Locate the cell with the specified text and output its (x, y) center coordinate. 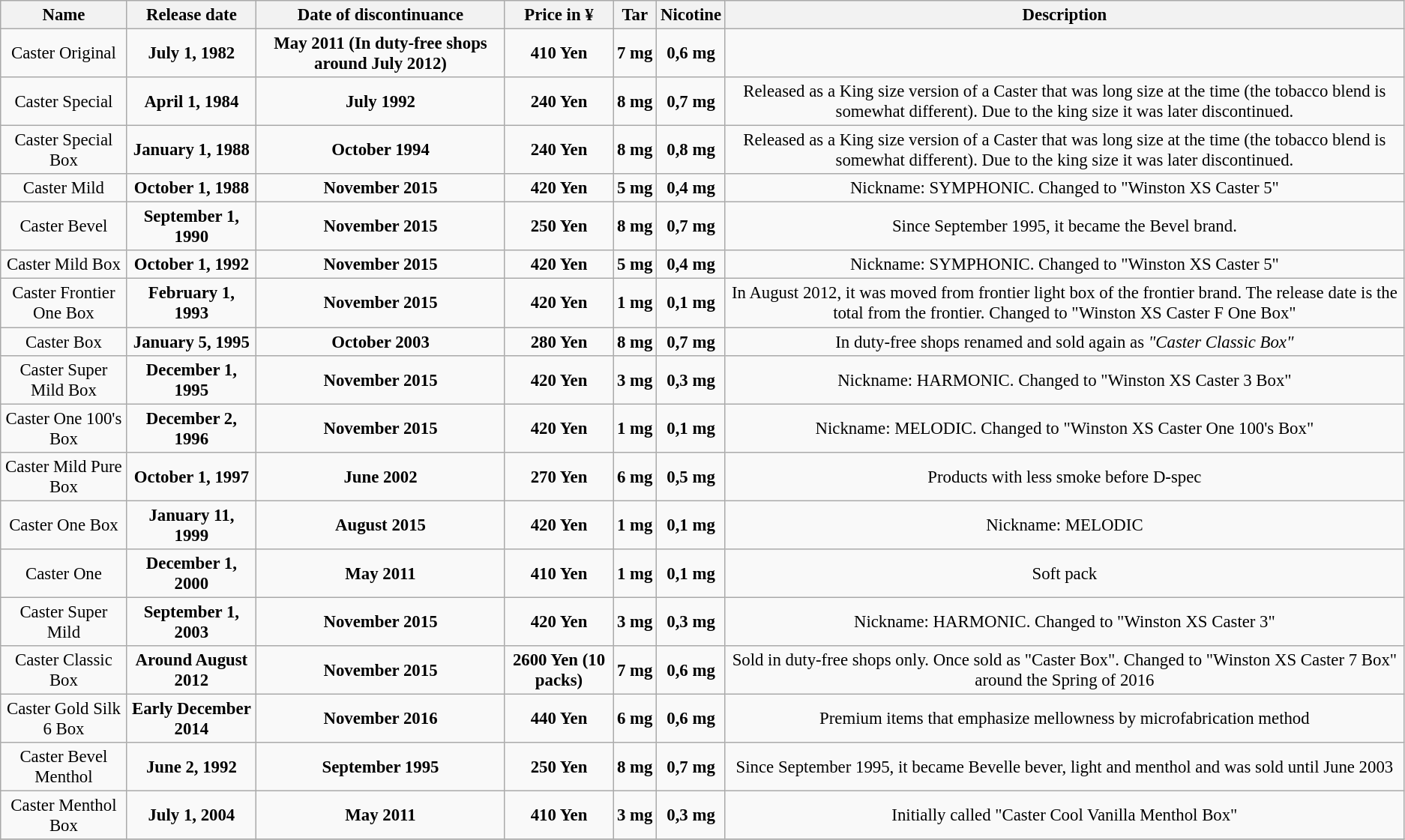
Nickname: MELODIC (1065, 525)
Caster Original (64, 54)
January 11, 1999 (192, 525)
Caster Gold Silk 6 Box (64, 718)
Caster Menthol Box (64, 815)
October 1, 1997 (192, 477)
Name (64, 15)
Nickname: HARMONIC. Changed to "Winston XS Caster 3 Box" (1065, 379)
Date of discontinuance (381, 15)
Caster Special (64, 102)
Caster One 100's Box (64, 429)
October 2003 (381, 342)
Soft pack (1065, 574)
Tar (635, 15)
0,8 mg (691, 150)
Initially called "Caster Cool Vanilla Menthol Box" (1065, 815)
Caster Mild (64, 188)
Nickname: MELODIC. Changed to "Winston XS Caster One 100's Box" (1065, 429)
Early December 2014 (192, 718)
April 1, 1984 (192, 102)
Caster Special Box (64, 150)
October 1, 1988 (192, 188)
In duty-free shops renamed and sold again as "Caster Classic Box" (1065, 342)
Release date (192, 15)
June 2, 1992 (192, 767)
October 1994 (381, 150)
Since September 1995, it became Bevelle bever, light and menthol and was sold until June 2003 (1065, 767)
Caster Super Mild Box (64, 379)
Description (1065, 15)
Nickname: HARMONIC. Changed to "Winston XS Caster 3" (1065, 622)
October 1, 1992 (192, 265)
Caster One (64, 574)
Caster Bevel (64, 226)
Caster Mild Box (64, 265)
280 Yen (559, 342)
September 1995 (381, 767)
August 2015 (381, 525)
December 1, 2000 (192, 574)
Nicotine (691, 15)
0,5 mg (691, 477)
Caster Mild Pure Box (64, 477)
Since September 1995, it became the Bevel brand. (1065, 226)
July 1992 (381, 102)
June 2002 (381, 477)
Caster Bevel Menthol (64, 767)
Caster One Box (64, 525)
270 Yen (559, 477)
December 2, 1996 (192, 429)
February 1, 1993 (192, 303)
Products with less smoke before D-spec (1065, 477)
January 5, 1995 (192, 342)
December 1, 1995 (192, 379)
July 1, 1982 (192, 54)
September 1, 1990 (192, 226)
Sold in duty-free shops only. Once sold as "Caster Box". Changed to "Winston XS Caster 7 Box" around the Spring of 2016 (1065, 670)
January 1, 1988 (192, 150)
Around August 2012 (192, 670)
Caster Classic Box (64, 670)
November 2016 (381, 718)
Caster Super Mild (64, 622)
September 1, 2003 (192, 622)
Caster Box (64, 342)
July 1, 2004 (192, 815)
Caster Frontier One Box (64, 303)
Price in ¥ (559, 15)
May 2011 (In duty-free shops around July 2012) (381, 54)
Premium items that emphasize mellowness by microfabrication method (1065, 718)
440 Yen (559, 718)
2600 Yen (10 packs) (559, 670)
